Pinpoint the cell where the given text exists, returning its [x, y] midpoint coordinate. 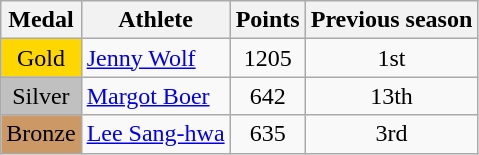
Bronze [41, 134]
Gold [41, 58]
Margot Boer [156, 96]
1st [392, 58]
Medal [41, 20]
Lee Sang-hwa [156, 134]
3rd [392, 134]
Jenny Wolf [156, 58]
Athlete [156, 20]
13th [392, 96]
Silver [41, 96]
1205 [268, 58]
Points [268, 20]
635 [268, 134]
Previous season [392, 20]
642 [268, 96]
